Identify which cell holds the provided text, then report its [X, Y] central coordinate. 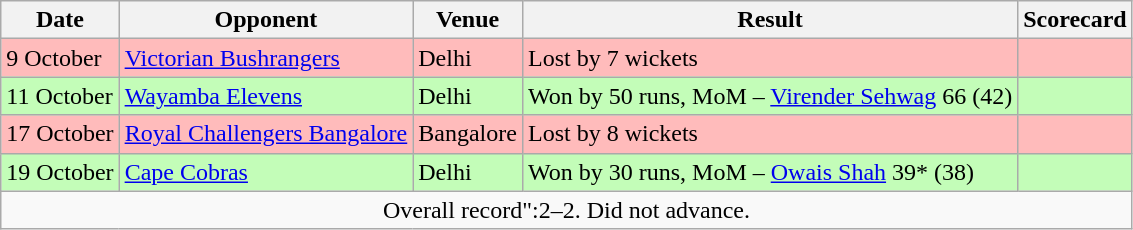
Venue [468, 20]
Royal Challengers Bangalore [266, 134]
Result [770, 20]
Victorian Bushrangers [266, 58]
11 October [60, 96]
Won by 30 runs, MoM – Owais Shah 39* (38) [770, 172]
19 October [60, 172]
Cape Cobras [266, 172]
Overall record":2–2. Did not advance. [566, 210]
9 October [60, 58]
Scorecard [1076, 20]
Opponent [266, 20]
Wayamba Elevens [266, 96]
17 October [60, 134]
Lost by 8 wickets [770, 134]
Won by 50 runs, MoM – Virender Sehwag 66 (42) [770, 96]
Date [60, 20]
Lost by 7 wickets [770, 58]
Bangalore [468, 134]
